Output the (x, y) coordinate of the center of the cell containing the given text.  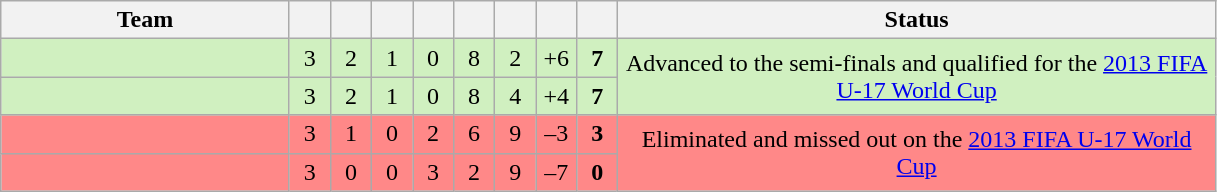
Advanced to the semi-finals and qualified for the 2013 FIFA U-17 World Cup (917, 77)
–3 (556, 134)
+6 (556, 58)
Eliminated and missed out on the 2013 FIFA U-17 World Cup (917, 153)
Team (146, 20)
4 (516, 96)
6 (474, 134)
Status (917, 20)
+4 (556, 96)
–7 (556, 172)
